Pinpoint the cell where the given text exists, returning its (x, y) midpoint coordinate. 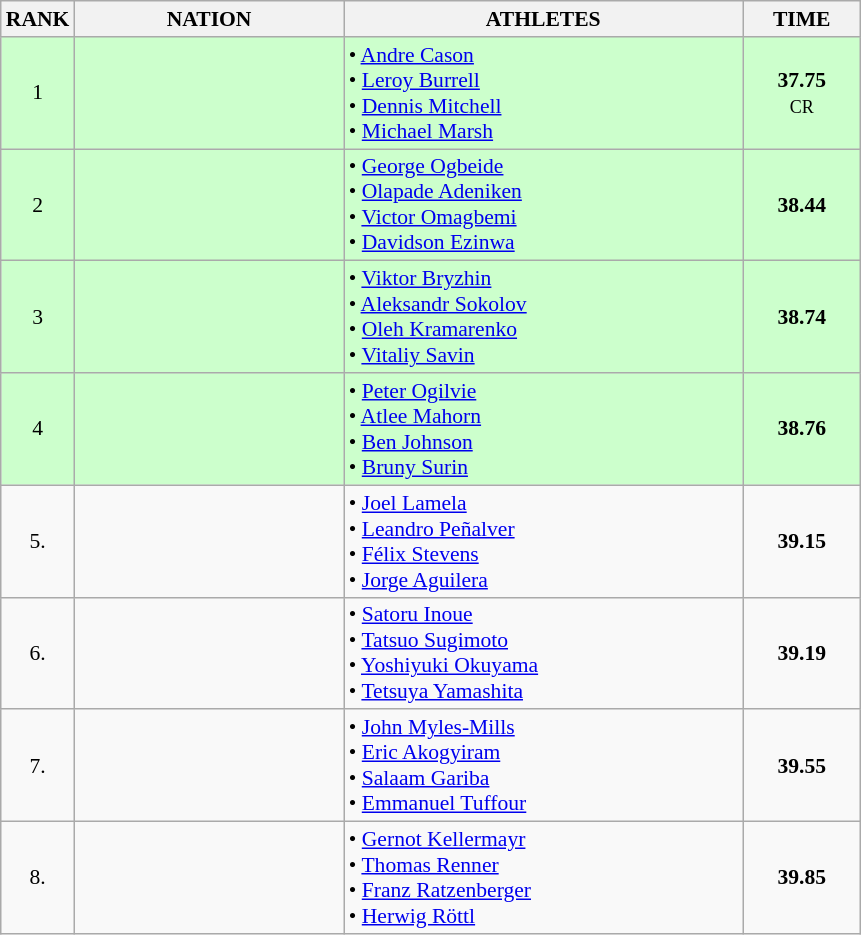
39.19 (802, 653)
• Satoru Inoue• Tatsuo Sugimoto• Yoshiyuki Okuyama• Tetsuya Yamashita (544, 653)
2 (38, 205)
RANK (38, 19)
• John Myles-Mills• Eric Akogyiram• Salaam Gariba• Emmanuel Tuffour (544, 766)
7. (38, 766)
39.55 (802, 766)
6. (38, 653)
• Gernot Kellermayr• Thomas Renner• Franz Ratzenberger• Herwig Röttl (544, 878)
• Peter Ogilvie• Atlee Mahorn• Ben Johnson• Bruny Surin (544, 429)
38.76 (802, 429)
39.85 (802, 878)
1 (38, 93)
4 (38, 429)
TIME (802, 19)
• Andre Cason• Leroy Burrell• Dennis Mitchell• Michael Marsh (544, 93)
3 (38, 317)
8. (38, 878)
• George Ogbeide• Olapade Adeniken• Victor Omagbemi• Davidson Ezinwa (544, 205)
NATION (208, 19)
38.44 (802, 205)
38.74 (802, 317)
37.75 CR (802, 93)
• Viktor Bryzhin• Aleksandr Sokolov• Oleh Kramarenko• Vitaliy Savin (544, 317)
39.15 (802, 541)
ATHLETES (544, 19)
5. (38, 541)
• Joel Lamela• Leandro Peñalver• Félix Stevens• Jorge Aguilera (544, 541)
